Output the (X, Y) coordinate of the center of the cell containing the given text.  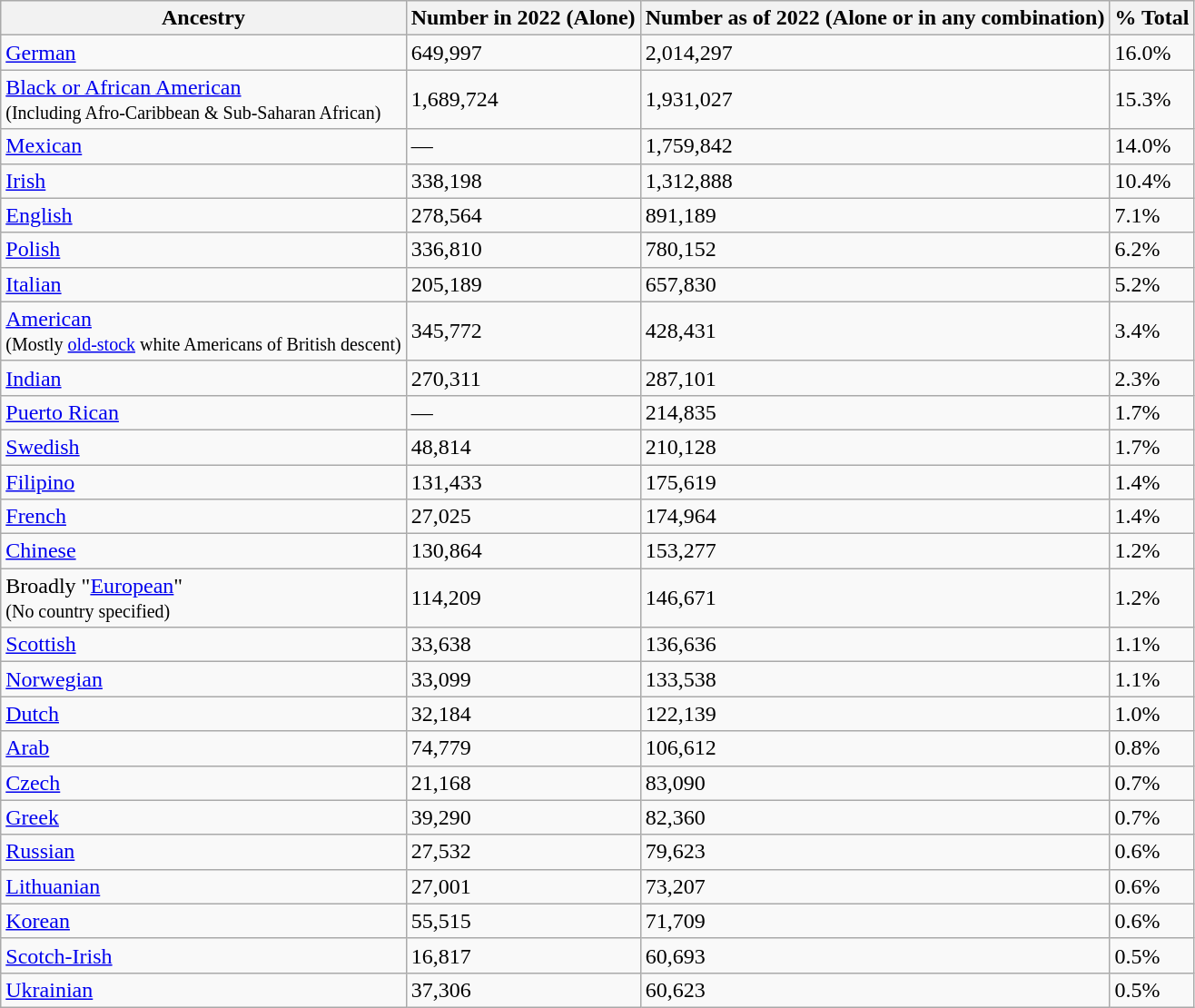
657,830 (875, 284)
71,709 (875, 921)
175,619 (875, 482)
205,189 (523, 284)
74,779 (523, 748)
Broadly "European"(No country specified) (203, 598)
Black or African American(Including Afro-Caribbean & Sub-Saharan African) (203, 100)
106,612 (875, 748)
214,835 (875, 412)
Arab (203, 748)
136,636 (875, 645)
287,101 (875, 378)
345,772 (523, 331)
48,814 (523, 447)
16,817 (523, 955)
Norwegian (203, 679)
2.3% (1151, 378)
Chinese (203, 551)
79,623 (875, 852)
Scottish (203, 645)
14.0% (1151, 146)
27,025 (523, 517)
146,671 (875, 598)
Dutch (203, 714)
338,198 (523, 181)
270,311 (523, 378)
Swedish (203, 447)
114,209 (523, 598)
891,189 (875, 215)
0.8% (1151, 748)
Greek (203, 817)
Filipino (203, 482)
133,538 (875, 679)
174,964 (875, 517)
37,306 (523, 990)
Lithuanian (203, 886)
122,139 (875, 714)
21,168 (523, 783)
39,290 (523, 817)
Ancestry (203, 18)
153,277 (875, 551)
Number as of 2022 (Alone or in any combination) (875, 18)
Ukrainian (203, 990)
Mexican (203, 146)
1.0% (1151, 714)
Irish (203, 181)
Italian (203, 284)
1,312,888 (875, 181)
English (203, 215)
Russian (203, 852)
American(Mostly old-stock white Americans of British descent) (203, 331)
7.1% (1151, 215)
210,128 (875, 447)
428,431 (875, 331)
82,360 (875, 817)
33,099 (523, 679)
1,689,724 (523, 100)
33,638 (523, 645)
5.2% (1151, 284)
1,931,027 (875, 100)
60,623 (875, 990)
55,515 (523, 921)
130,864 (523, 551)
German (203, 53)
60,693 (875, 955)
336,810 (523, 250)
16.0% (1151, 53)
73,207 (875, 886)
3.4% (1151, 331)
780,152 (875, 250)
2,014,297 (875, 53)
278,564 (523, 215)
10.4% (1151, 181)
% Total (1151, 18)
Indian (203, 378)
Czech (203, 783)
Polish (203, 250)
6.2% (1151, 250)
Scotch-Irish (203, 955)
Korean (203, 921)
French (203, 517)
1,759,842 (875, 146)
27,532 (523, 852)
32,184 (523, 714)
Puerto Rican (203, 412)
649,997 (523, 53)
15.3% (1151, 100)
131,433 (523, 482)
83,090 (875, 783)
27,001 (523, 886)
Number in 2022 (Alone) (523, 18)
